Detect which cell encompasses the target text, then output its (X, Y) center coordinate. 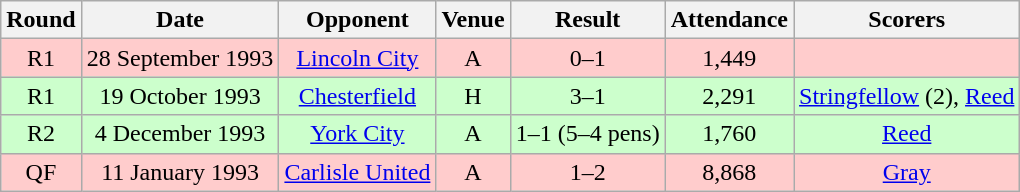
19 October 1993 (180, 96)
1,760 (729, 134)
2,291 (729, 96)
Stringfellow (2), Reed (907, 96)
H (473, 96)
R2 (41, 134)
Carlisle United (358, 172)
1,449 (729, 58)
1–1 (5–4 pens) (588, 134)
Opponent (358, 20)
Gray (907, 172)
Reed (907, 134)
York City (358, 134)
Chesterfield (358, 96)
4 December 1993 (180, 134)
Round (41, 20)
11 January 1993 (180, 172)
8,868 (729, 172)
Lincoln City (358, 58)
Result (588, 20)
0–1 (588, 58)
1–2 (588, 172)
3–1 (588, 96)
Date (180, 20)
Venue (473, 20)
Attendance (729, 20)
QF (41, 172)
28 September 1993 (180, 58)
Scorers (907, 20)
